Find where the given text appears and provide that cell's center as [X, Y] coordinate. 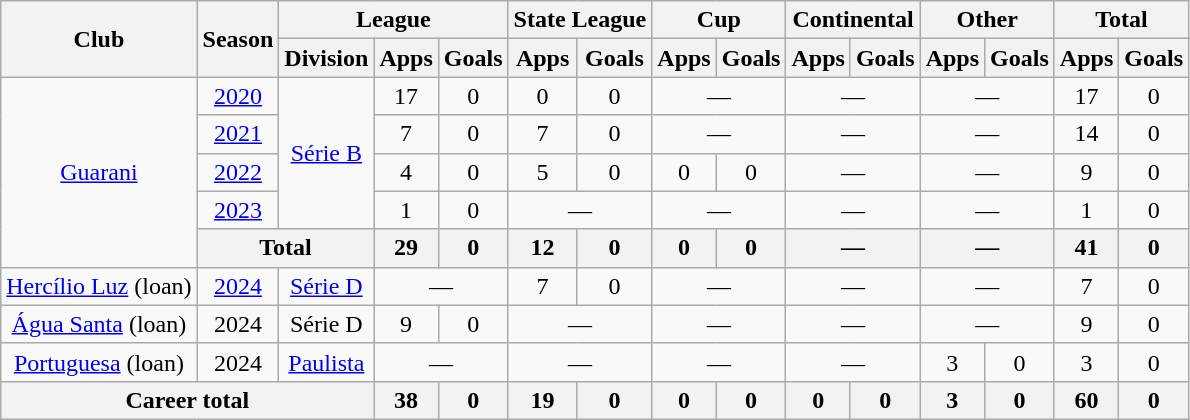
12 [542, 248]
2023 [238, 210]
Other [987, 20]
60 [1086, 400]
19 [542, 400]
Guarani [99, 172]
Season [238, 39]
Paulista [326, 362]
Água Santa (loan) [99, 324]
League [394, 20]
5 [542, 172]
Cup [719, 20]
Career total [188, 400]
Série B [326, 153]
Continental [853, 20]
38 [406, 400]
2020 [238, 96]
Club [99, 39]
14 [1086, 134]
29 [406, 248]
41 [1086, 248]
Portuguesa (loan) [99, 362]
Hercílio Luz (loan) [99, 286]
State League [580, 20]
2021 [238, 134]
4 [406, 172]
2022 [238, 172]
Division [326, 58]
